Pinpoint the cell where the given text exists, returning its (x, y) midpoint coordinate. 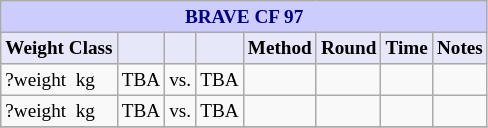
Weight Class (59, 48)
BRAVE CF 97 (244, 17)
Notes (460, 48)
Round (348, 48)
Method (280, 48)
Time (406, 48)
